Return [X, Y] of the center of cell containing provided text 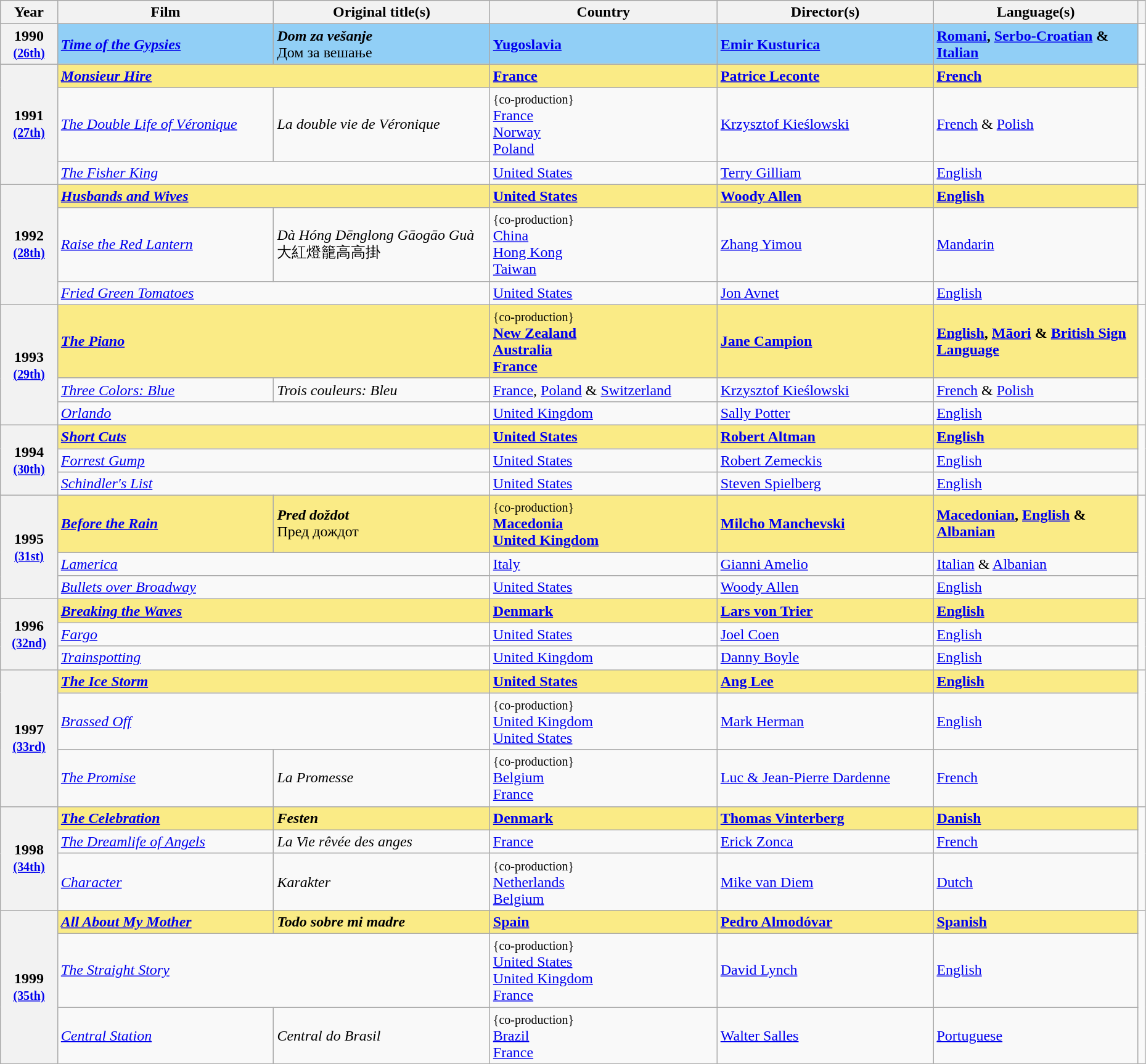
Macedonian, English & Albanian [1036, 524]
Walter Salles [825, 1036]
The Celebration [165, 818]
Short Cuts [274, 436]
La Vie rêvée des anges [382, 841]
The Double Life of Véronique [165, 125]
1992(28th) [30, 244]
Central do Brasil [382, 1036]
La double vie de Véronique [382, 125]
Fargo [274, 634]
France, Poland & Switzerland [603, 390]
Language(s) [1036, 12]
Mandarin [1036, 244]
Pedro Almodóvar [825, 922]
All About My Mother [165, 922]
Milcho Manchevski [825, 524]
{co-production} Belgium France [603, 778]
Mike van Diem [825, 882]
Jon Avnet [825, 293]
Pred doždotПред дождот [382, 524]
Thomas Vinterberg [825, 818]
Jane Campion [825, 342]
Three Colors: Blue [165, 390]
The Dreamlife of Angels [165, 841]
Breaking the Waves [274, 611]
The Piano [274, 342]
Robert Zemeckis [825, 460]
Terry Gilliam [825, 173]
Fried Green Tomatoes [274, 293]
Danish [1036, 818]
Trois couleurs: Bleu [382, 390]
Bullets over Broadway [274, 587]
Film [165, 12]
The Fisher King [274, 173]
Todo sobre mi madre [382, 922]
Patrice Leconte [825, 76]
Dà Hóng Dēnglong Gāogāo Guà大紅燈籠高高掛 [382, 244]
Portuguese [1036, 1036]
The Promise [165, 778]
Festen [382, 818]
Before the Rain [165, 524]
Time of the Gypsies [165, 44]
Sally Potter [825, 413]
Forrest Gump [274, 460]
Erick Zonca [825, 841]
1995(31st) [30, 547]
Character [165, 882]
The Ice Storm [274, 681]
Steven Spielberg [825, 484]
Mark Herman [825, 721]
Brassed Off [274, 721]
{co-production} United Kingdom United States [603, 721]
Italy [603, 564]
Luc & Jean-Pierre Dardenne [825, 778]
Zhang Yimou [825, 244]
Husbands and Wives [274, 196]
{co-production} Netherlands Belgium [603, 882]
1991(27th) [30, 125]
Trainspotting [274, 658]
1994(30th) [30, 460]
Italian & Albanian [1036, 564]
Spain [603, 922]
Dutch [1036, 882]
Orlando [274, 413]
Country [603, 12]
Dom za vešanjeДом за вешање [382, 44]
Emir Kusturica [825, 44]
Danny Boyle [825, 658]
Joel Coen [825, 634]
Spanish [1036, 922]
The Straight Story [274, 970]
David Lynch [825, 970]
1999(35th) [30, 986]
{co-production} Macedonia United Kingdom [603, 524]
1997(33rd) [30, 738]
{co-production} France Norway Poland [603, 125]
Year [30, 12]
1990(26th) [30, 44]
Original title(s) [382, 12]
Lamerica [274, 564]
{co-production} New Zealand Australia France [603, 342]
Ang Lee [825, 681]
English, Māori & British Sign Language [1036, 342]
La Promesse [382, 778]
Robert Altman [825, 436]
{co-production} United States United Kingdom France [603, 970]
{co-production} Brazil France [603, 1036]
Karakter [382, 882]
1996(32nd) [30, 634]
Romani, Serbo-Croatian & Italian [1036, 44]
Director(s) [825, 12]
1998(34th) [30, 858]
Yugoslavia [603, 44]
{co-production} China Hong Kong Taiwan [603, 244]
1993(29th) [30, 365]
Gianni Amelio [825, 564]
Raise the Red Lantern [165, 244]
Lars von Trier [825, 611]
Monsieur Hire [274, 76]
Central Station [165, 1036]
Schindler's List [274, 484]
